Detect which cell encompasses the target text, then output its [x, y] center coordinate. 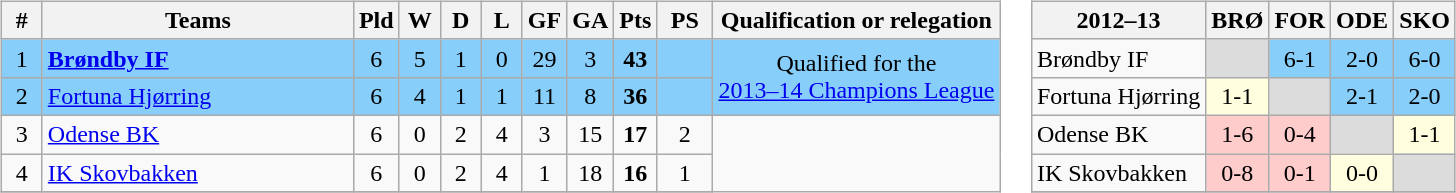
0-4 [1300, 134]
D [460, 20]
2-1 [1362, 96]
29 [544, 58]
0-0 [1362, 173]
W [420, 20]
17 [636, 134]
0-1 [1300, 173]
FOR [1300, 20]
Pld [376, 20]
43 [636, 58]
8 [590, 96]
36 [636, 96]
1-6 [1238, 134]
# [22, 20]
GF [544, 20]
Qualified for the 2013–14 Champions League [856, 77]
Qualification or relegation [856, 20]
6-0 [1425, 58]
15 [590, 134]
11 [544, 96]
SKO [1425, 20]
Pts [636, 20]
6-1 [1300, 58]
L [502, 20]
18 [590, 173]
5 [420, 58]
16 [636, 173]
0-8 [1238, 173]
2012–13 [1118, 20]
PS [685, 20]
ODE [1362, 20]
Teams [198, 20]
BRØ [1238, 20]
GA [590, 20]
